Return the (X, Y) coordinate for the center point of the cell that contains the specified text.  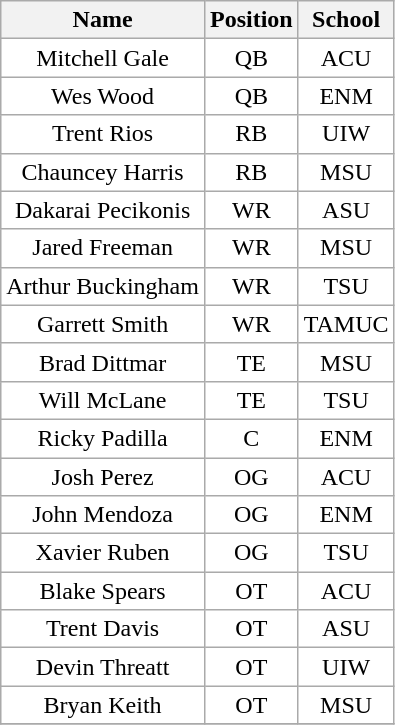
School (346, 20)
Mitchell Gale (103, 58)
Josh Perez (103, 477)
C (251, 438)
Jared Freeman (103, 248)
Brad Dittmar (103, 362)
Position (251, 20)
Xavier Ruben (103, 553)
Arthur Buckingham (103, 286)
Bryan Keith (103, 705)
Blake Spears (103, 591)
Devin Threatt (103, 667)
Will McLane (103, 400)
Chauncey Harris (103, 172)
Trent Davis (103, 629)
John Mendoza (103, 515)
TAMUC (346, 324)
Ricky Padilla (103, 438)
Trent Rios (103, 134)
Garrett Smith (103, 324)
Dakarai Pecikonis (103, 210)
Wes Wood (103, 96)
Name (103, 20)
